For the text-containing cell, return its midpoint in [x, y] coordinate format. 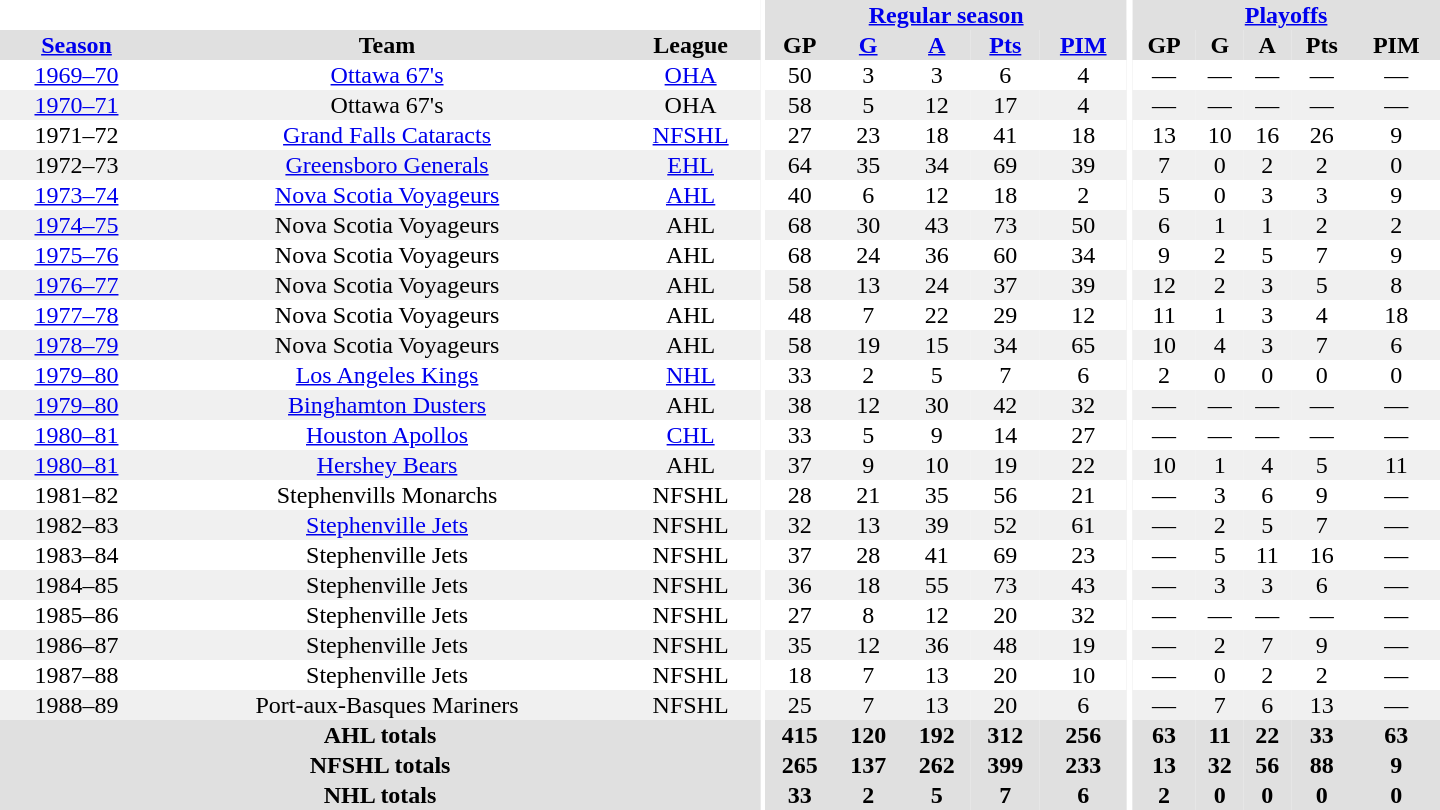
1981–82 [76, 495]
38 [800, 405]
1978–79 [76, 345]
17 [1006, 105]
Team [387, 45]
137 [868, 765]
14 [1006, 435]
399 [1006, 765]
120 [868, 735]
AHL totals [380, 735]
55 [936, 585]
Hershey Bears [387, 465]
88 [1322, 765]
CHL [690, 435]
60 [1006, 255]
1982–83 [76, 525]
1971–72 [76, 135]
262 [936, 765]
1985–86 [76, 615]
Season [76, 45]
40 [800, 195]
65 [1084, 345]
Greensboro Generals [387, 165]
EHL [690, 165]
29 [1006, 315]
15 [936, 345]
1988–89 [76, 705]
1984–85 [76, 585]
52 [1006, 525]
Houston Apollos [387, 435]
Playoffs [1286, 15]
NHL totals [380, 795]
1983–84 [76, 555]
64 [800, 165]
Regular season [946, 15]
Binghamton Dusters [387, 405]
1986–87 [76, 645]
256 [1084, 735]
265 [800, 765]
1972–73 [76, 165]
1976–77 [76, 285]
61 [1084, 525]
26 [1322, 135]
Stephenvills Monarchs [387, 495]
League [690, 45]
233 [1084, 765]
NFSHL totals [380, 765]
312 [1006, 735]
Grand Falls Cataracts [387, 135]
1969–70 [76, 75]
Port-aux-Basques Mariners [387, 705]
1974–75 [76, 225]
25 [800, 705]
1973–74 [76, 195]
NHL [690, 375]
Los Angeles Kings [387, 375]
1975–76 [76, 255]
1970–71 [76, 105]
192 [936, 735]
415 [800, 735]
1987–88 [76, 675]
42 [1006, 405]
1977–78 [76, 315]
